From the cell containing the given text, extract its center point as (x, y) coordinate. 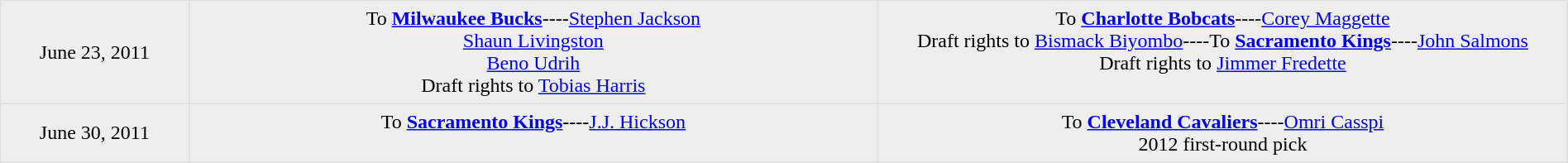
To Milwaukee Bucks----Stephen JacksonShaun LivingstonBeno UdrihDraft rights to Tobias Harris (533, 52)
June 30, 2011 (94, 132)
To Cleveland Cavaliers----Omri Casspi2012 first-round pick (1223, 132)
To Sacramento Kings----J.J. Hickson (533, 132)
To Charlotte Bobcats----Corey MaggetteDraft rights to Bismack Biyombo----To Sacramento Kings----John SalmonsDraft rights to Jimmer Fredette (1223, 52)
June 23, 2011 (94, 52)
